Detect which cell encompasses the target text, then output its [X, Y] center coordinate. 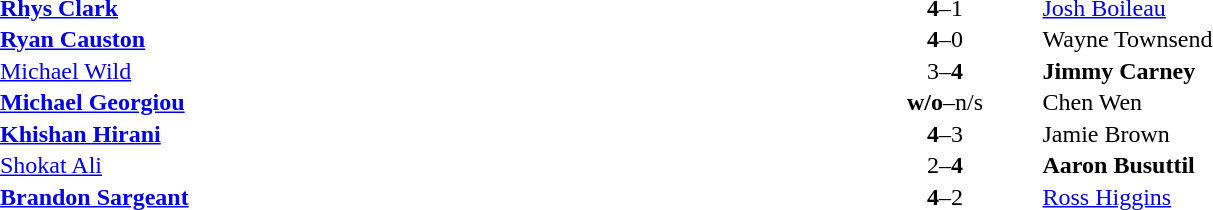
4–3 [944, 134]
4–0 [944, 39]
3–4 [944, 71]
2–4 [944, 165]
w/o–n/s [944, 103]
